Return the (X, Y) coordinate for the center point of the cell that contains the specified text.  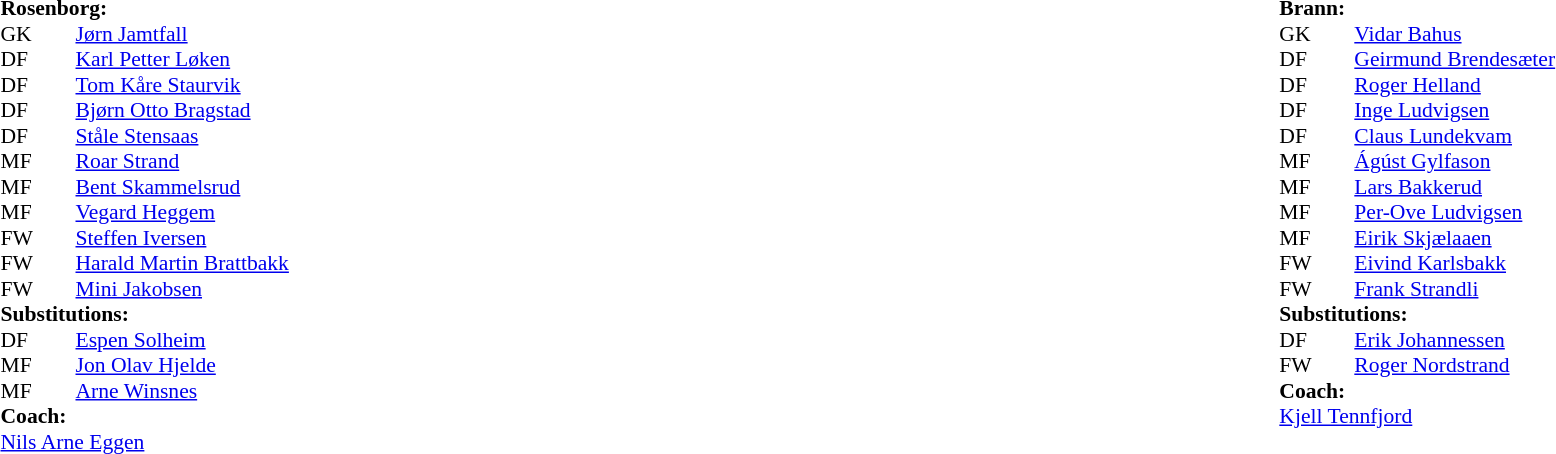
Vegard Heggem (182, 213)
Eivind Karlsbakk (1454, 263)
Vidar Bahus (1454, 34)
Claus Lundekvam (1454, 136)
Roar Strand (182, 161)
Jørn Jamtfall (182, 34)
Bjørn Otto Bragstad (182, 111)
Erik Johannessen (1454, 340)
Bent Skammelsrud (182, 187)
Eirik Skjælaaen (1454, 238)
Karl Petter Løken (182, 59)
Roger Nordstrand (1454, 365)
Ståle Stensaas (182, 136)
Inge Ludvigsen (1454, 111)
Tom Kåre Staurvik (182, 85)
Frank Strandli (1454, 289)
Kjell Tennfjord (1417, 417)
Arne Winsnes (182, 391)
Jon Olav Hjelde (182, 365)
Mini Jakobsen (182, 289)
Ágúst Gylfason (1454, 161)
Harald Martin Brattbakk (182, 263)
Geirmund Brendesæter (1454, 59)
Roger Helland (1454, 85)
Per-Ove Ludvigsen (1454, 213)
Espen Solheim (182, 340)
Steffen Iversen (182, 238)
Lars Bakkerud (1454, 187)
